Locate the cell with the specified text and output its [X, Y] center coordinate. 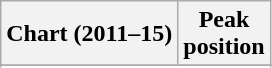
Peakposition [224, 34]
Chart (2011–15) [90, 34]
